Return [X, Y] of the center of cell containing provided text 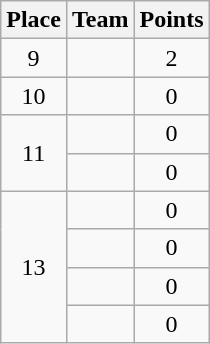
Team [100, 20]
11 [34, 153]
2 [172, 58]
Place [34, 20]
9 [34, 58]
Points [172, 20]
10 [34, 96]
13 [34, 267]
